Capture the cell that displays the provided text and extract its (x, y) central coordinate. 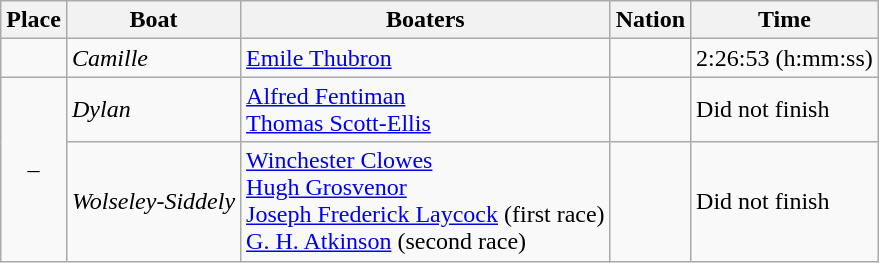
Winchester Clowes Hugh Grosvenor Joseph Frederick Laycock (first race) G. H. Atkinson (second race) (426, 202)
2:26:53 (h:mm:ss) (785, 58)
Place (34, 20)
Boaters (426, 20)
Dylan (153, 110)
Camille (153, 58)
– (34, 169)
Alfred Fentiman Thomas Scott-Ellis (426, 110)
Wolseley-Siddely (153, 202)
Emile Thubron (426, 58)
Boat (153, 20)
Nation (650, 20)
Time (785, 20)
